Detect which cell encompasses the target text, then output its [X, Y] center coordinate. 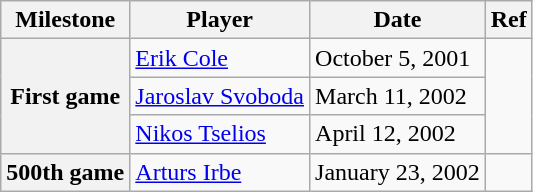
Erik Cole [220, 58]
January 23, 2002 [398, 172]
Player [220, 20]
Milestone [66, 20]
Jaroslav Svoboda [220, 96]
Arturs Irbe [220, 172]
500th game [66, 172]
Nikos Tselios [220, 134]
March 11, 2002 [398, 96]
First game [66, 96]
Ref [508, 20]
Date [398, 20]
April 12, 2002 [398, 134]
October 5, 2001 [398, 58]
